Extract the (x, y) coordinate from the center of the cell holding the provided text.  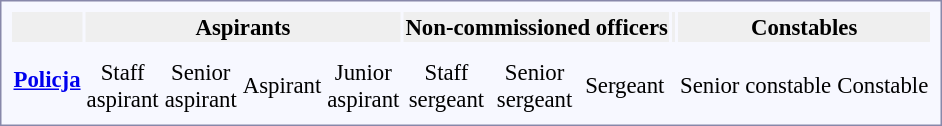
Senior constable (755, 86)
Staffaspirant (122, 86)
Seniorsergeant (534, 86)
Policja (47, 80)
Non-commissioned officers (537, 27)
Constable (883, 86)
Aspirants (243, 27)
Constables (804, 27)
Junioraspirant (364, 86)
Staffsergeant (446, 86)
Sergeant (624, 86)
Aspirant (282, 86)
Senioraspirant (200, 86)
